Search for the cell housing the specified text and yield its [x, y] center coordinate. 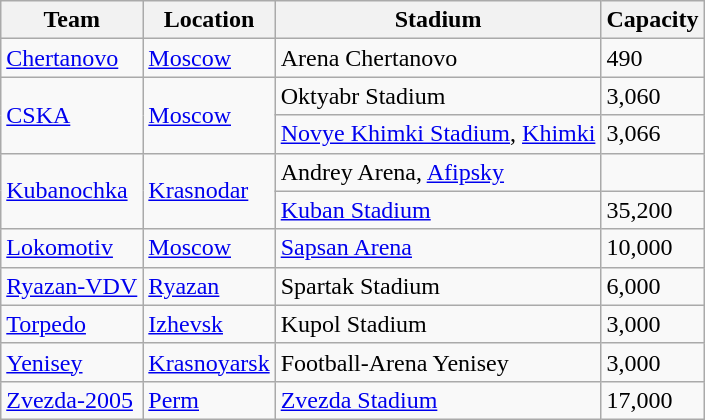
35,200 [652, 210]
Spartak Stadium [438, 286]
Location [209, 20]
Novye Khimki Stadium, Khimki [438, 134]
Yenisey [72, 362]
Lokomotiv [72, 248]
Torpedo [72, 324]
Andrey Arena, Afipsky [438, 172]
Ryazan [209, 286]
Krasnoyarsk [209, 362]
Oktyabr Stadium [438, 96]
Stadium [438, 20]
Football-Arena Yenisey [438, 362]
Kubanochka [72, 191]
Sapsan Arena [438, 248]
3,060 [652, 96]
Ryazan-VDV [72, 286]
Krasnodar [209, 191]
17,000 [652, 400]
Izhevsk [209, 324]
Team [72, 20]
6,000 [652, 286]
Capacity [652, 20]
Kuban Stadium [438, 210]
Chertanovo [72, 58]
Zvezda-2005 [72, 400]
Perm [209, 400]
10,000 [652, 248]
Kupol Stadium [438, 324]
3,066 [652, 134]
Zvezda Stadium [438, 400]
CSKA [72, 115]
490 [652, 58]
Arena Chertanovo [438, 58]
